Extract the [x, y] coordinate from the center of the cell holding the provided text.  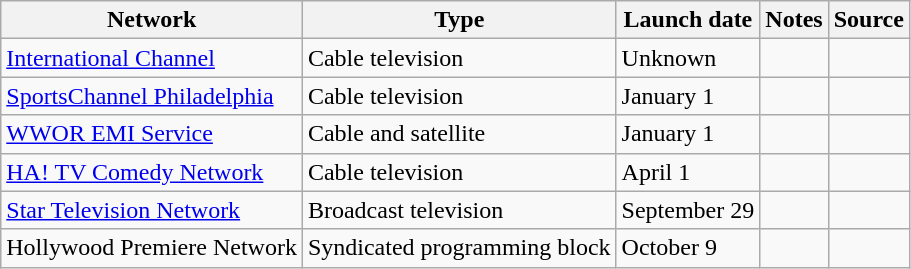
Notes [794, 20]
Broadcast television [459, 210]
Unknown [688, 58]
WWOR EMI Service [152, 134]
September 29 [688, 210]
Type [459, 20]
Launch date [688, 20]
Cable and satellite [459, 134]
HA! TV Comedy Network [152, 172]
Source [868, 20]
International Channel [152, 58]
October 9 [688, 248]
April 1 [688, 172]
Star Television Network [152, 210]
Syndicated programming block [459, 248]
Network [152, 20]
SportsChannel Philadelphia [152, 96]
Hollywood Premiere Network [152, 248]
